Identify which cell holds the provided text, then report its [X, Y] central coordinate. 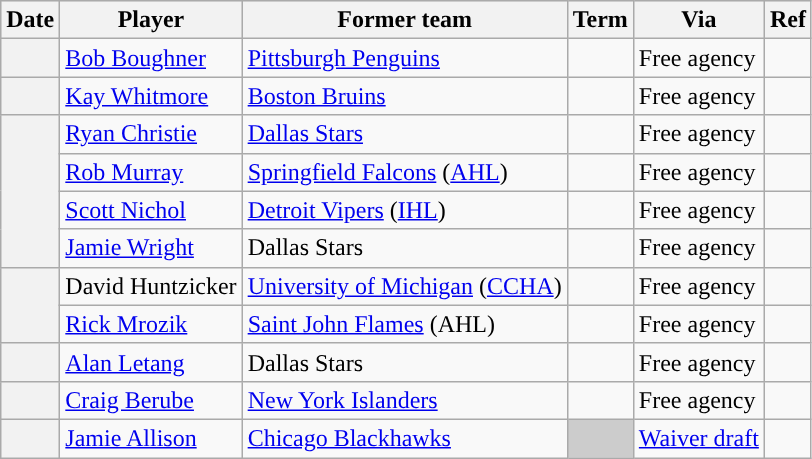
Detroit Vipers (IHL) [404, 210]
Ryan Christie [151, 134]
Former team [404, 20]
Waiver draft [698, 438]
Rob Murray [151, 172]
Date [30, 20]
Chicago Blackhawks [404, 438]
New York Islanders [404, 400]
Pittsburgh Penguins [404, 58]
Jamie Allison [151, 438]
Boston Bruins [404, 96]
Bob Boughner [151, 58]
David Huntzicker [151, 286]
University of Michigan (CCHA) [404, 286]
Player [151, 20]
Rick Mrozik [151, 324]
Via [698, 20]
Craig Berube [151, 400]
Springfield Falcons (AHL) [404, 172]
Jamie Wright [151, 248]
Scott Nichol [151, 210]
Term [600, 20]
Ref [788, 20]
Alan Letang [151, 362]
Saint John Flames (AHL) [404, 324]
Kay Whitmore [151, 96]
